For the text-containing cell, return its midpoint in (X, Y) coordinate format. 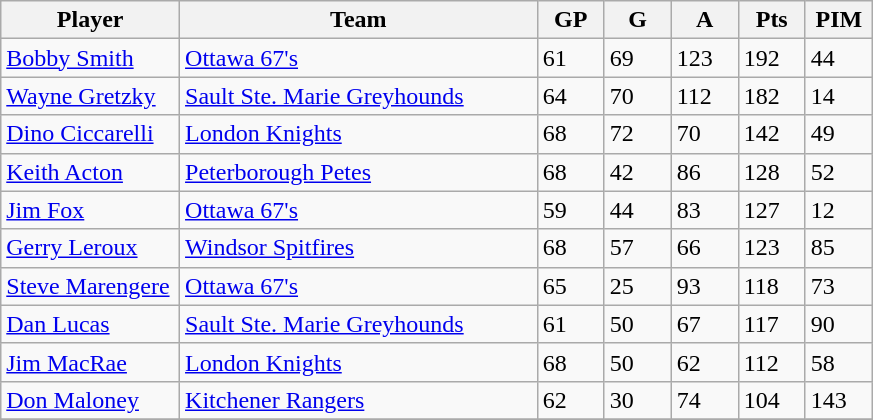
73 (838, 286)
49 (838, 134)
59 (570, 210)
Keith Acton (90, 172)
104 (772, 400)
72 (638, 134)
Jim MacRae (90, 362)
Player (90, 20)
42 (638, 172)
64 (570, 96)
128 (772, 172)
117 (772, 324)
52 (838, 172)
G (638, 20)
93 (704, 286)
182 (772, 96)
66 (704, 248)
GP (570, 20)
Bobby Smith (90, 58)
192 (772, 58)
57 (638, 248)
14 (838, 96)
65 (570, 286)
83 (704, 210)
A (704, 20)
85 (838, 248)
Windsor Spitfires (359, 248)
86 (704, 172)
Jim Fox (90, 210)
58 (838, 362)
Team (359, 20)
142 (772, 134)
12 (838, 210)
PIM (838, 20)
Wayne Gretzky (90, 96)
30 (638, 400)
69 (638, 58)
Pts (772, 20)
Gerry Leroux (90, 248)
Kitchener Rangers (359, 400)
74 (704, 400)
Steve Marengere (90, 286)
Dan Lucas (90, 324)
Peterborough Petes (359, 172)
Don Maloney (90, 400)
127 (772, 210)
143 (838, 400)
Dino Ciccarelli (90, 134)
67 (704, 324)
90 (838, 324)
25 (638, 286)
118 (772, 286)
